Determine the [X, Y] coordinate at the center of the cell enclosing the given text.  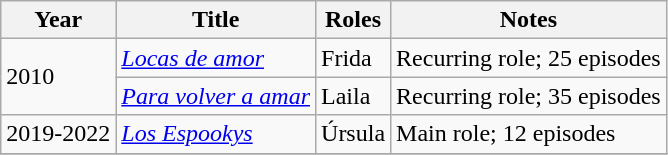
Recurring role; 35 episodes [529, 96]
Úrsula [354, 134]
2010 [58, 77]
Frida [354, 58]
Para volver a amar [216, 96]
Main role; 12 episodes [529, 134]
Notes [529, 20]
Los Espookys [216, 134]
Recurring role; 25 episodes [529, 58]
Locas de amor [216, 58]
Laila [354, 96]
Year [58, 20]
Title [216, 20]
2019-2022 [58, 134]
Roles [354, 20]
